For the text-containing cell, return its midpoint in (X, Y) coordinate format. 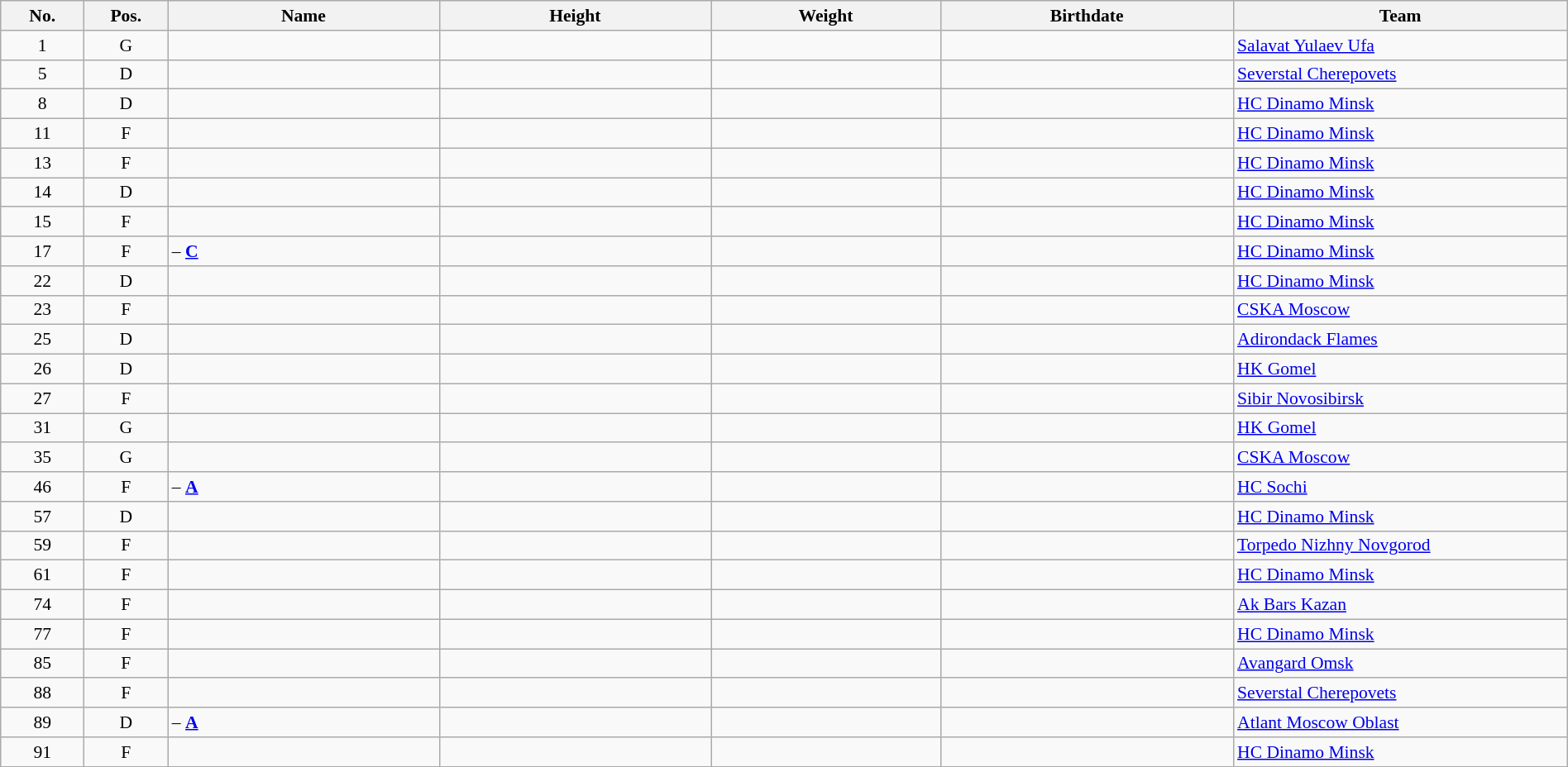
Ak Bars Kazan (1400, 605)
17 (43, 251)
31 (43, 428)
Pos. (126, 16)
Torpedo Nizhny Novgorod (1400, 545)
Height (575, 16)
8 (43, 104)
13 (43, 163)
57 (43, 517)
77 (43, 634)
Adirondack Flames (1400, 340)
Sibir Novosibirsk (1400, 398)
11 (43, 134)
Avangard Omsk (1400, 664)
46 (43, 487)
26 (43, 369)
85 (43, 664)
25 (43, 340)
Salavat Yulaev Ufa (1400, 45)
– C (304, 251)
15 (43, 222)
74 (43, 605)
61 (43, 575)
59 (43, 545)
5 (43, 74)
89 (43, 722)
27 (43, 398)
22 (43, 281)
Atlant Moscow Oblast (1400, 722)
88 (43, 693)
14 (43, 193)
No. (43, 16)
Name (304, 16)
Birthdate (1087, 16)
23 (43, 310)
Weight (826, 16)
HC Sochi (1400, 487)
Team (1400, 16)
1 (43, 45)
91 (43, 752)
35 (43, 458)
